Return [x, y] of the center of cell containing provided text 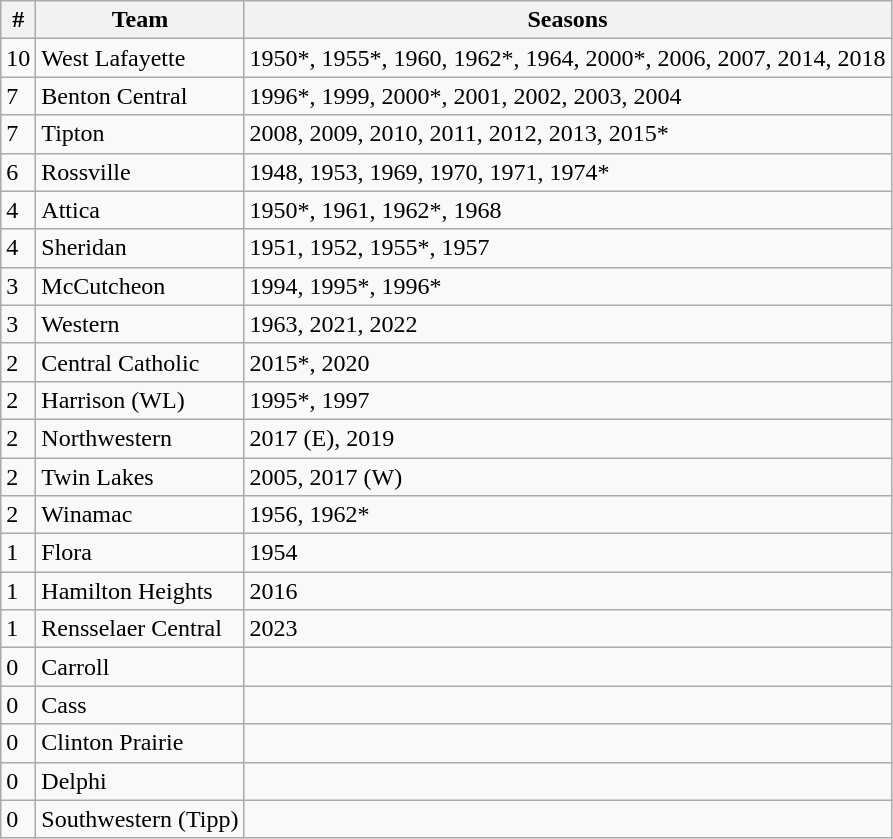
# [18, 20]
Central Catholic [140, 362]
Southwestern (Tipp) [140, 819]
Winamac [140, 515]
1995*, 1997 [568, 400]
6 [18, 172]
Sheridan [140, 248]
Benton Central [140, 96]
2016 [568, 591]
West Lafayette [140, 58]
2023 [568, 629]
Flora [140, 553]
1956, 1962* [568, 515]
Delphi [140, 781]
1950*, 1961, 1962*, 1968 [568, 210]
Rensselaer Central [140, 629]
Seasons [568, 20]
2015*, 2020 [568, 362]
1996*, 1999, 2000*, 2001, 2002, 2003, 2004 [568, 96]
Western [140, 324]
Rossville [140, 172]
1951, 1952, 1955*, 1957 [568, 248]
2008, 2009, 2010, 2011, 2012, 2013, 2015* [568, 134]
Carroll [140, 667]
Twin Lakes [140, 477]
Team [140, 20]
10 [18, 58]
2017 (E), 2019 [568, 438]
Harrison (WL) [140, 400]
Northwestern [140, 438]
Clinton Prairie [140, 743]
Attica [140, 210]
Hamilton Heights [140, 591]
Tipton [140, 134]
2005, 2017 (W) [568, 477]
1963, 2021, 2022 [568, 324]
Cass [140, 705]
1948, 1953, 1969, 1970, 1971, 1974* [568, 172]
1994, 1995*, 1996* [568, 286]
1950*, 1955*, 1960, 1962*, 1964, 2000*, 2006, 2007, 2014, 2018 [568, 58]
McCutcheon [140, 286]
1954 [568, 553]
